Output the (X, Y) coordinate of the center of the cell containing the given text.  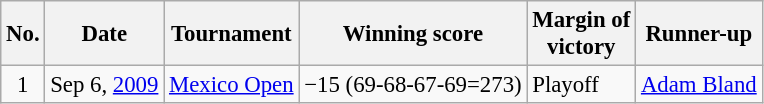
Runner-up (699, 34)
Adam Bland (699, 85)
Mexico Open (232, 85)
No. (23, 34)
Tournament (232, 34)
Winning score (413, 34)
Playoff (582, 85)
Margin ofvictory (582, 34)
1 (23, 85)
−15 (69-68-67-69=273) (413, 85)
Date (104, 34)
Sep 6, 2009 (104, 85)
